Identify which cell holds the provided text, then report its [X, Y] central coordinate. 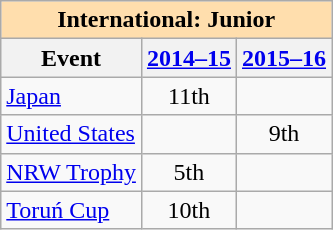
NRW Trophy [72, 172]
Japan [72, 96]
5th [188, 172]
International: Junior [166, 20]
10th [188, 210]
2014–15 [188, 58]
2015–16 [284, 58]
Event [72, 58]
United States [72, 134]
9th [284, 134]
Toruń Cup [72, 210]
11th [188, 96]
